Determine the (x, y) coordinate at the center of the cell enclosing the given text.  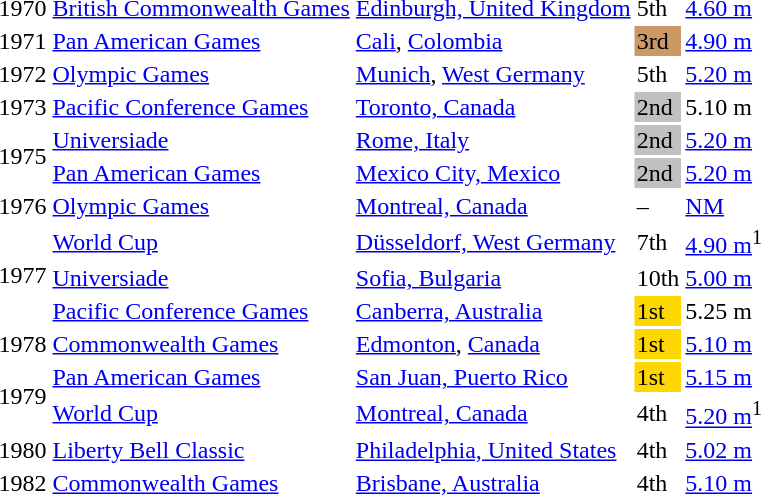
10th (658, 278)
Liberty Bell Classic (201, 450)
Cali, Colombia (493, 41)
San Juan, Puerto Rico (493, 377)
Edmonton, Canada (493, 344)
7th (658, 242)
Rome, Italy (493, 140)
– (658, 206)
Canberra, Australia (493, 311)
Düsseldorf, West Germany (493, 242)
3rd (658, 41)
Mexico City, Mexico (493, 173)
Philadelphia, United States (493, 450)
5th (658, 74)
Commonwealth Games (201, 344)
Toronto, Canada (493, 107)
Sofia, Bulgaria (493, 278)
Munich, West Germany (493, 74)
